Capture the cell that displays the provided text and extract its [X, Y] central coordinate. 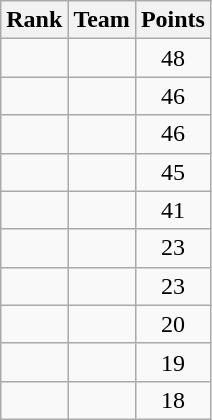
48 [172, 58]
19 [172, 362]
45 [172, 172]
20 [172, 324]
Team [102, 20]
41 [172, 210]
Points [172, 20]
18 [172, 400]
Rank [34, 20]
